Return [x, y] of the center of cell containing provided text 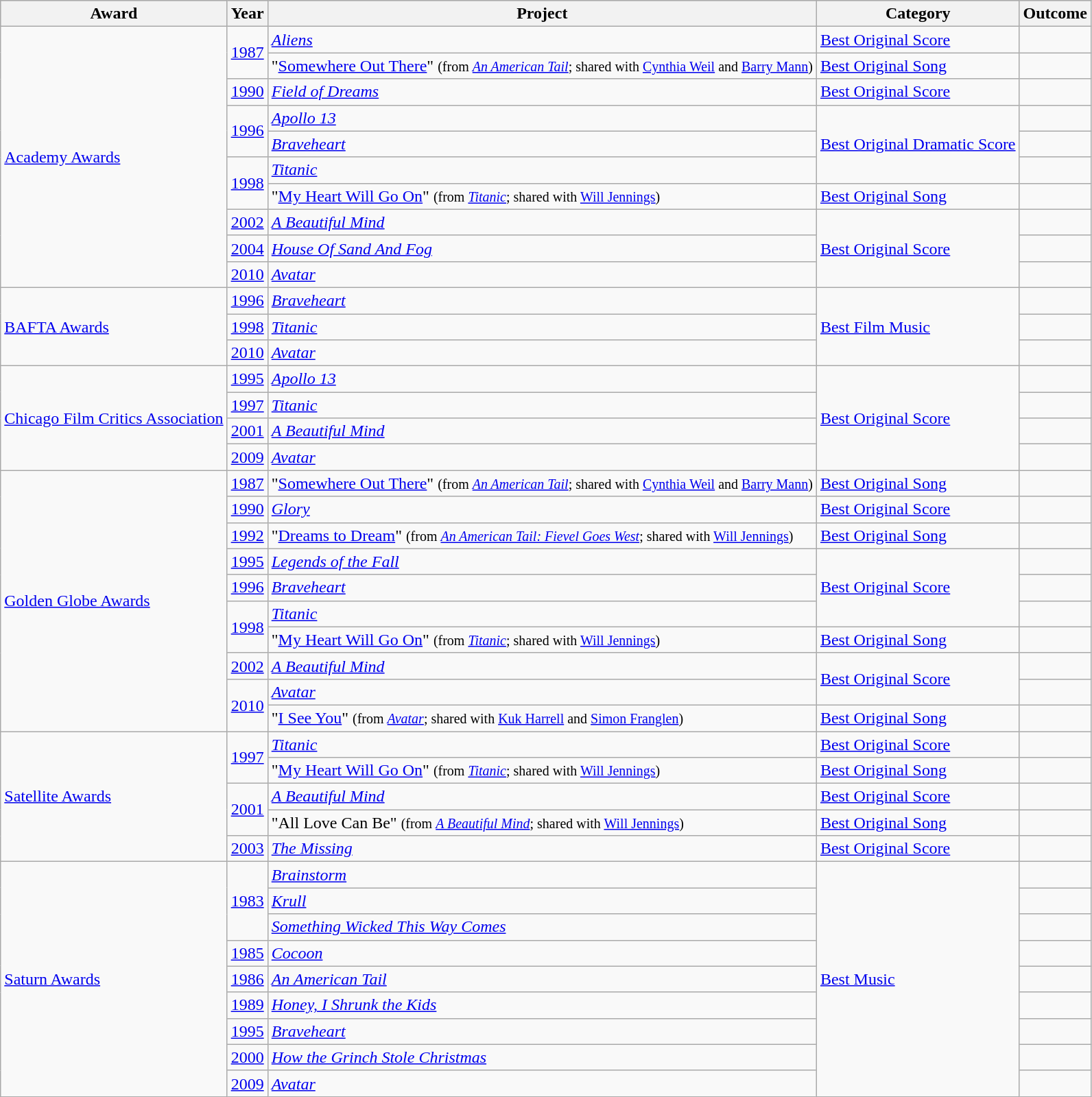
Brainstorm [542, 875]
1992 [247, 535]
An American Tail [542, 979]
Legends of the Fall [542, 562]
1989 [247, 1005]
BAFTA Awards [114, 326]
2004 [247, 248]
"All Love Can Be" (from A Beautiful Mind; shared with Will Jennings) [542, 823]
Award [114, 14]
"Dreams to Dream" (from An American Tail: Fievel Goes West; shared with Will Jennings) [542, 535]
1986 [247, 979]
2003 [247, 849]
Best Music [918, 979]
Best Original Dramatic Score [918, 144]
Chicago Film Critics Association [114, 418]
Krull [542, 901]
Glory [542, 509]
Saturn Awards [114, 979]
Best Film Music [918, 326]
Outcome [1055, 14]
Golden Globe Awards [114, 601]
House Of Sand And Fog [542, 248]
Academy Awards [114, 158]
Year [247, 14]
1985 [247, 953]
Project [542, 14]
Category [918, 14]
Something Wicked This Way Comes [542, 927]
2000 [247, 1057]
1983 [247, 901]
Aliens [542, 40]
How the Grinch Stole Christmas [542, 1057]
"I See You" (from Avatar; shared with Kuk Harrell and Simon Franglen) [542, 718]
Field of Dreams [542, 92]
Honey, I Shrunk the Kids [542, 1005]
The Missing [542, 849]
Cocoon [542, 953]
Satellite Awards [114, 796]
